Pinpoint the cell where the given text exists, returning its [x, y] midpoint coordinate. 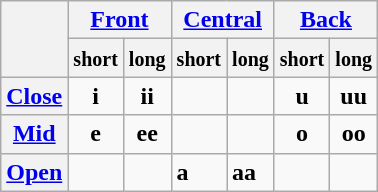
e [96, 134]
Close [34, 96]
a [199, 172]
Open [34, 172]
aa [251, 172]
ee [147, 134]
Central [222, 20]
ii [147, 96]
Back [326, 20]
uu [354, 96]
u [302, 96]
Front [120, 20]
Mid [34, 134]
i [96, 96]
o [302, 134]
oo [354, 134]
